Return [x, y] of the center of cell containing provided text 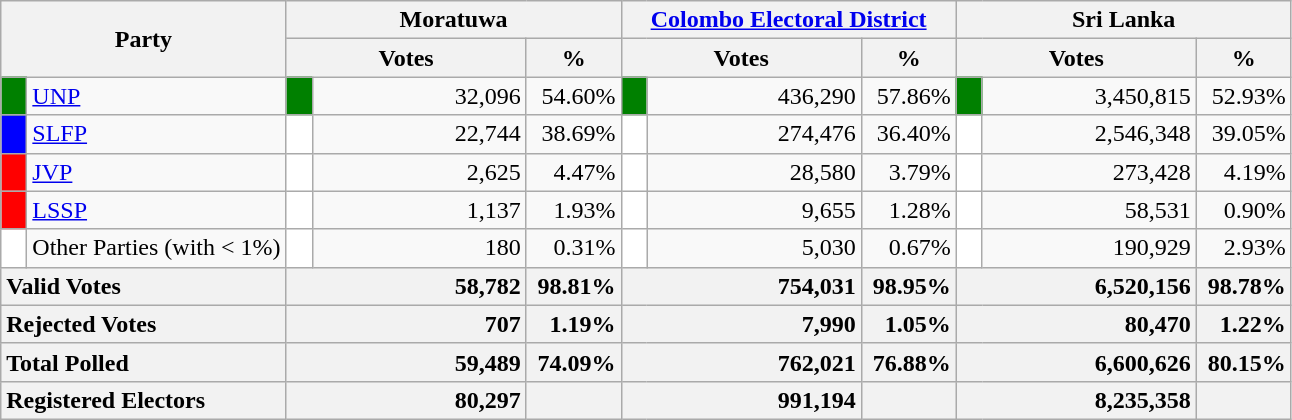
8,235,358 [1076, 400]
0.90% [1244, 210]
274,476 [754, 134]
436,290 [754, 96]
98.81% [574, 286]
1.28% [908, 210]
52.93% [1244, 96]
28,580 [754, 172]
74.09% [574, 362]
SLFP [156, 134]
57.86% [908, 96]
1,137 [419, 210]
180 [419, 248]
54.60% [574, 96]
Valid Votes [144, 286]
0.31% [574, 248]
6,600,626 [1076, 362]
9,655 [754, 210]
190,929 [1089, 248]
3.79% [908, 172]
98.78% [1244, 286]
Registered Electors [144, 400]
JVP [156, 172]
762,021 [741, 362]
Party [144, 39]
58,782 [406, 286]
4.47% [574, 172]
1.93% [574, 210]
LSSP [156, 210]
754,031 [741, 286]
98.95% [908, 286]
6,520,156 [1076, 286]
5,030 [754, 248]
1.22% [1244, 324]
Other Parties (with < 1%) [156, 248]
2.93% [1244, 248]
2,546,348 [1089, 134]
1.19% [574, 324]
58,531 [1089, 210]
UNP [156, 96]
76.88% [908, 362]
273,428 [1089, 172]
Moratuwa [454, 20]
22,744 [419, 134]
32,096 [419, 96]
0.67% [908, 248]
3,450,815 [1089, 96]
991,194 [741, 400]
Sri Lanka [1124, 20]
39.05% [1244, 134]
1.05% [908, 324]
59,489 [406, 362]
38.69% [574, 134]
80,470 [1076, 324]
4.19% [1244, 172]
80,297 [406, 400]
2,625 [419, 172]
7,990 [741, 324]
80.15% [1244, 362]
Colombo Electoral District [788, 20]
707 [406, 324]
Total Polled [144, 362]
36.40% [908, 134]
Rejected Votes [144, 324]
